Provide the [x, y] coordinate of the cell's center where the given text is located.  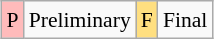
Preliminary [80, 20]
P [13, 20]
Final [186, 20]
F [147, 20]
